Capture the cell that displays the provided text and extract its [X, Y] central coordinate. 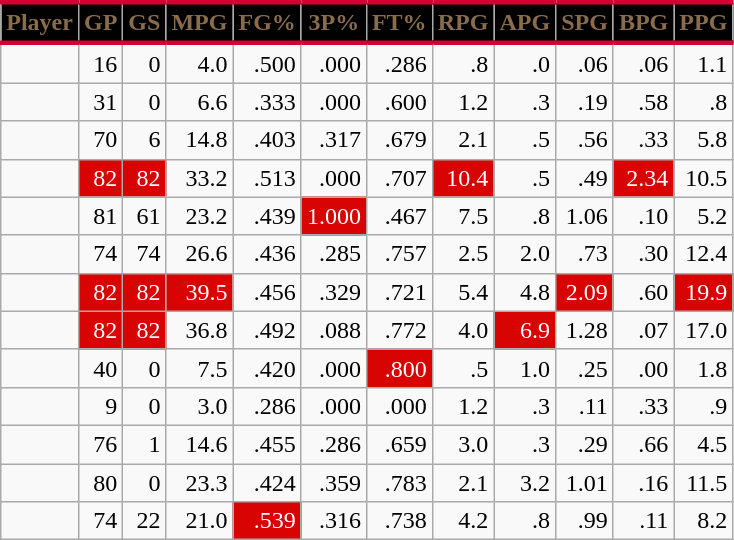
BPG [643, 22]
1 [144, 444]
2.34 [643, 178]
14.6 [200, 444]
4.5 [704, 444]
1.1 [704, 63]
RPG [463, 22]
21.0 [200, 521]
.66 [643, 444]
1.000 [334, 216]
22 [144, 521]
40 [100, 368]
.19 [585, 102]
2.0 [525, 254]
26.6 [200, 254]
Player [40, 22]
.333 [267, 102]
.436 [267, 254]
.757 [399, 254]
.088 [334, 330]
.456 [267, 292]
16 [100, 63]
.00 [643, 368]
5.8 [704, 140]
.513 [267, 178]
9 [100, 406]
1.01 [585, 483]
11.5 [704, 483]
.316 [334, 521]
.99 [585, 521]
39.5 [200, 292]
1.06 [585, 216]
.30 [643, 254]
.07 [643, 330]
.659 [399, 444]
1.0 [525, 368]
.10 [643, 216]
FT% [399, 22]
6 [144, 140]
.317 [334, 140]
.738 [399, 521]
.783 [399, 483]
19.9 [704, 292]
33.2 [200, 178]
.721 [399, 292]
.16 [643, 483]
.492 [267, 330]
.600 [399, 102]
.707 [399, 178]
.29 [585, 444]
.0 [525, 63]
SPG [585, 22]
.420 [267, 368]
5.2 [704, 216]
23.2 [200, 216]
81 [100, 216]
80 [100, 483]
61 [144, 216]
4.2 [463, 521]
2.09 [585, 292]
14.8 [200, 140]
PPG [704, 22]
31 [100, 102]
.73 [585, 254]
.539 [267, 521]
.9 [704, 406]
3P% [334, 22]
.58 [643, 102]
.56 [585, 140]
.329 [334, 292]
23.3 [200, 483]
.455 [267, 444]
1.8 [704, 368]
.285 [334, 254]
GP [100, 22]
2.5 [463, 254]
.359 [334, 483]
6.6 [200, 102]
APG [525, 22]
36.8 [200, 330]
.403 [267, 140]
.424 [267, 483]
.800 [399, 368]
1.28 [585, 330]
70 [100, 140]
3.2 [525, 483]
.679 [399, 140]
.439 [267, 216]
MPG [200, 22]
17.0 [704, 330]
.49 [585, 178]
12.4 [704, 254]
GS [144, 22]
.25 [585, 368]
10.5 [704, 178]
.772 [399, 330]
.60 [643, 292]
5.4 [463, 292]
FG% [267, 22]
4.8 [525, 292]
76 [100, 444]
.500 [267, 63]
8.2 [704, 521]
6.9 [525, 330]
10.4 [463, 178]
.467 [399, 216]
